Output the [X, Y] coordinate of the center of the cell containing the given text.  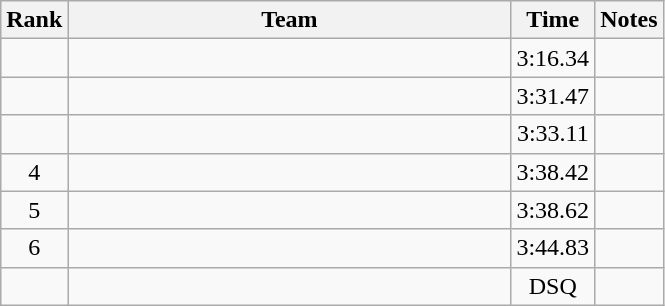
4 [34, 172]
3:44.83 [553, 248]
Team [290, 20]
3:38.42 [553, 172]
DSQ [553, 286]
3:33.11 [553, 134]
5 [34, 210]
3:38.62 [553, 210]
Notes [629, 20]
Rank [34, 20]
3:16.34 [553, 58]
3:31.47 [553, 96]
6 [34, 248]
Time [553, 20]
